Determine the [x, y] coordinate at the center of the cell enclosing the given text.  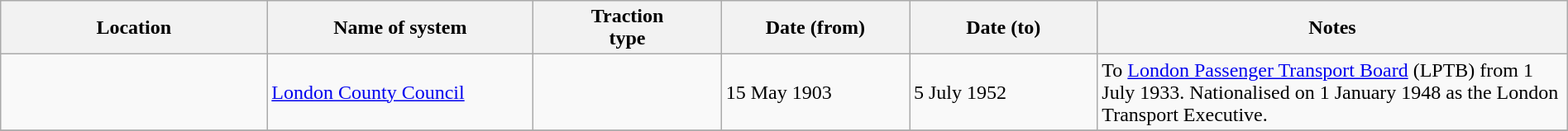
Date (to) [1004, 28]
Name of system [400, 28]
To London Passenger Transport Board (LPTB) from 1 July 1933. Nationalised on 1 January 1948 as the London Transport Executive. [1332, 92]
Date (from) [815, 28]
Tractiontype [627, 28]
London County Council [400, 92]
15 May 1903 [815, 92]
Location [134, 28]
5 July 1952 [1004, 92]
Notes [1332, 28]
